From the cell containing the given text, extract its center point as (X, Y) coordinate. 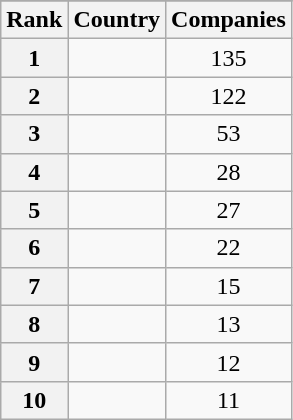
2 (34, 96)
135 (229, 58)
22 (229, 248)
3 (34, 134)
1 (34, 58)
13 (229, 324)
Country (117, 20)
12 (229, 362)
9 (34, 362)
27 (229, 210)
28 (229, 172)
8 (34, 324)
7 (34, 286)
5 (34, 210)
53 (229, 134)
15 (229, 286)
Companies (229, 20)
122 (229, 96)
11 (229, 400)
10 (34, 400)
Rank (34, 20)
4 (34, 172)
6 (34, 248)
